Return (X, Y) of the center of cell containing provided text 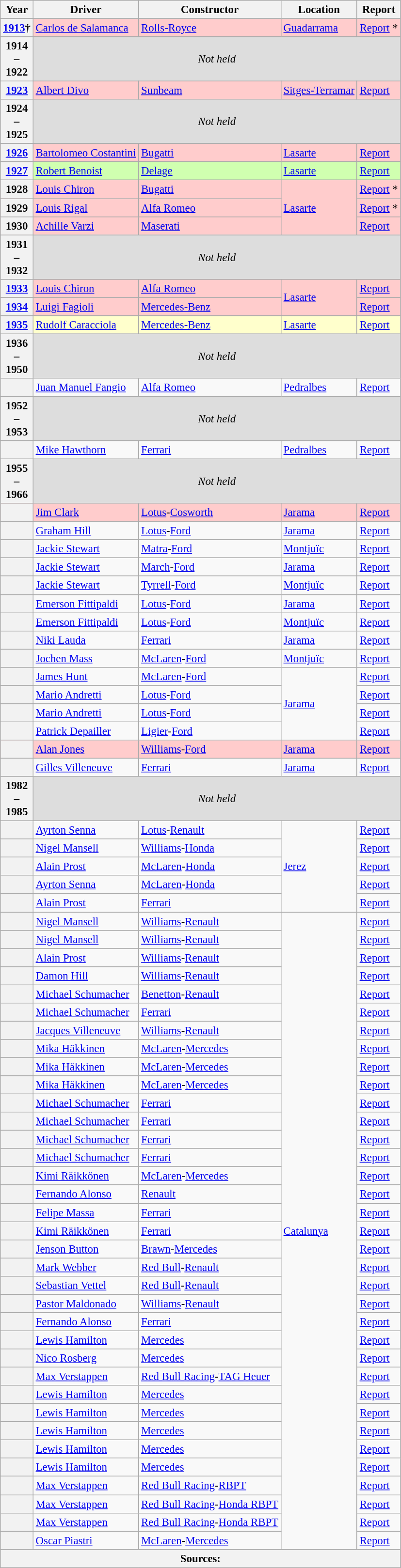
Lotus-Cosworth (209, 512)
Juan Manuel Fangio (86, 388)
Jerez (319, 867)
Robert Benoist (86, 171)
Delage (209, 171)
1929 (17, 208)
Constructor (209, 10)
1926 (17, 153)
Williams-Honda (209, 848)
1935 (17, 325)
Gilles Villeneuve (86, 768)
Jochen Mass (86, 658)
1923 (17, 91)
Maserati (209, 226)
Albert Divo (86, 91)
Niki Lauda (86, 640)
1913† (17, 28)
Location (319, 10)
Red Bull Racing-TAG Heuer (209, 1377)
March-Ford (209, 567)
Carlos de Salamanca (86, 28)
Mike Hawthorn (86, 450)
1927 (17, 171)
Renault (209, 1195)
1931–1932 (17, 257)
Jim Clark (86, 512)
Mark Webber (86, 1267)
Alan Jones (86, 749)
Rolls-Royce (209, 28)
Louis Rigal (86, 208)
Jacques Villeneuve (86, 1030)
Williams-Ford (209, 749)
1936–1950 (17, 356)
Sources: (201, 1558)
Benetton-Renault (209, 994)
1914–1922 (17, 59)
1934 (17, 307)
Nico Rosberg (86, 1358)
Sunbeam (209, 91)
Driver (86, 10)
Matra-Ford (209, 549)
Lotus-Renault (209, 830)
1933 (17, 288)
Damon Hill (86, 976)
Bartolomeo Costantini (86, 153)
1952–1953 (17, 419)
Sitges-Terramar (319, 91)
1930 (17, 226)
Ligier-Ford (209, 731)
Luigi Fagioli (86, 307)
Year (17, 10)
1924–1925 (17, 122)
Sebastian Vettel (86, 1286)
Achille Varzi (86, 226)
Oscar Piastri (86, 1540)
Tyrrell-Ford (209, 586)
1955–1966 (17, 481)
Guadarrama (319, 28)
Brawn-Mercedes (209, 1249)
Catalunya (319, 1231)
1982–1985 (17, 799)
Red Bull Racing-RBPT (209, 1486)
1928 (17, 189)
James Hunt (86, 677)
Rudolf Caracciola (86, 325)
Patrick Depailler (86, 731)
Pastor Maldonado (86, 1304)
Graham Hill (86, 531)
Felipe Massa (86, 1212)
Jenson Button (86, 1249)
